Output the [x, y] coordinate of the center of the cell containing the given text.  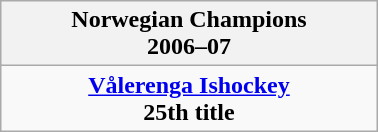
Vålerenga Ishockey25th title [189, 98]
Norwegian Champions2006–07 [189, 34]
